From the cell containing the given text, extract its center point as [X, Y] coordinate. 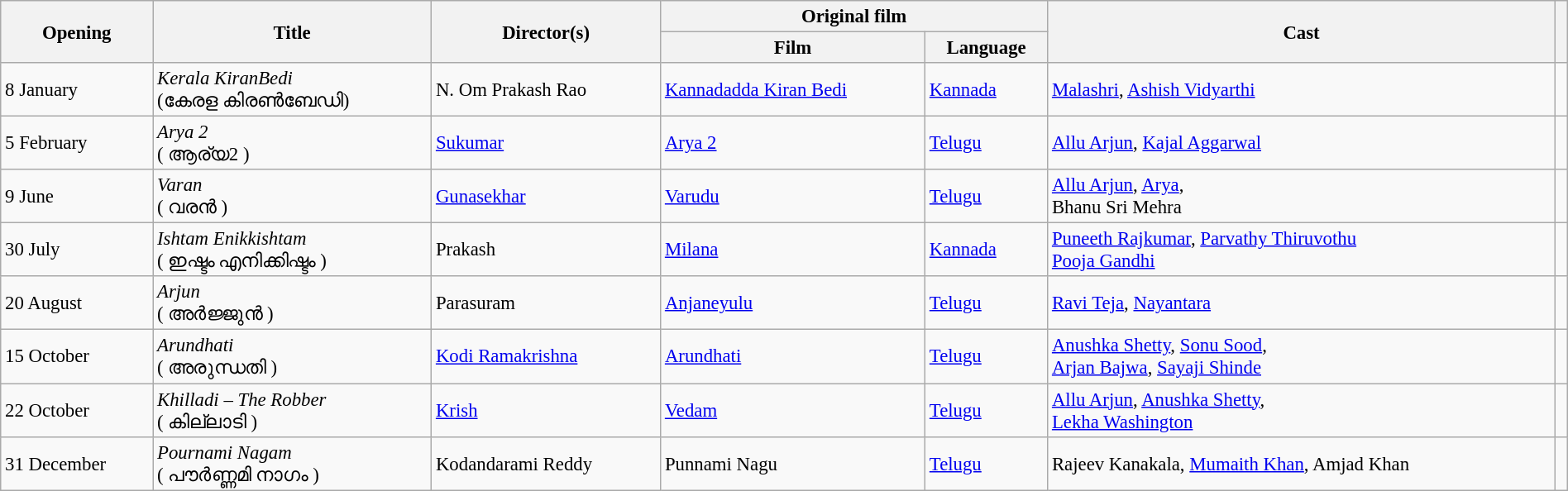
Kannadadda Kiran Bedi [793, 89]
20 August [77, 303]
Opening [77, 31]
Ishtam Enikkishtam( ഇഷ്ടം എനിക്കിഷ്ടം ) [293, 250]
Title [293, 31]
Film [793, 48]
Arya 2( ആര്യ2 ) [293, 144]
Allu Arjun, Kajal Aggarwal [1302, 144]
22 October [77, 410]
Ravi Teja, Nayantara [1302, 303]
Kerala KiranBedi(കേരള കിരൺബേഡി) [293, 89]
31 December [77, 463]
8 January [77, 89]
Arya 2 [793, 144]
Milana [793, 250]
Cast [1302, 31]
Pournami Nagam( പൗർണ്ണമി നാഗം ) [293, 463]
15 October [77, 357]
Sukumar [546, 144]
Allu Arjun, Anushka Shetty, Lekha Washington [1302, 410]
Original film [854, 17]
Prakash [546, 250]
Vedam [793, 410]
Kodandarami Reddy [546, 463]
Anushka Shetty, Sonu Sood, Arjan Bajwa, Sayaji Shinde [1302, 357]
Arjun( അർജ്ജുൻ ) [293, 303]
Director(s) [546, 31]
Allu Arjun, Arya, Bhanu Sri Mehra [1302, 197]
N. Om Prakash Rao [546, 89]
Anjaneyulu [793, 303]
5 February [77, 144]
Varan( വരൻ ) [293, 197]
9 June [77, 197]
Arundhati( അരുന്ധതി ) [293, 357]
Puneeth Rajkumar, Parvathy Thiruvothu Pooja Gandhi [1302, 250]
Arundhati [793, 357]
Language [987, 48]
Gunasekhar [546, 197]
Khilladi – The Robber( കില്ലാടി ) [293, 410]
Rajeev Kanakala, Mumaith Khan, Amjad Khan [1302, 463]
Punnami Nagu [793, 463]
Krish [546, 410]
Kodi Ramakrishna [546, 357]
30 July [77, 250]
Varudu [793, 197]
Malashri, Ashish Vidyarthi [1302, 89]
Parasuram [546, 303]
